Determine the [x, y] coordinate at the center of the cell enclosing the given text.  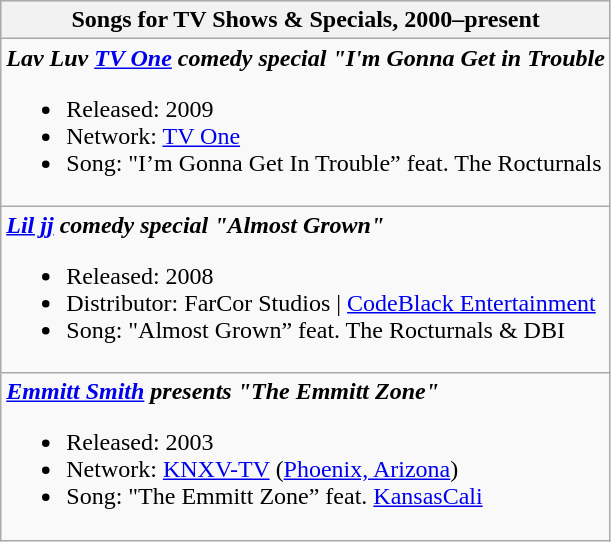
Emmitt Smith presents "The Emmitt Zone"Released: 2003Network: KNXV-TV (Phoenix, Arizona)Song: "The Emmitt Zone” feat. KansasCali [306, 456]
Songs for TV Shows & Specials, 2000–present [306, 20]
Lav Luv TV One comedy special "I'm Gonna Get in TroubleReleased: 2009Network: TV OneSong: "I’m Gonna Get In Trouble” feat. The Rocturnals [306, 122]
